From the cell containing the given text, extract its center point as (x, y) coordinate. 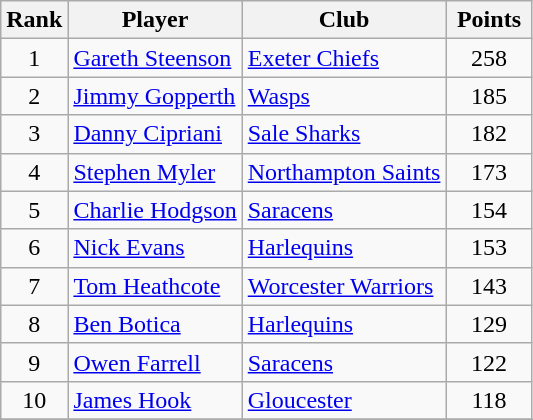
129 (489, 324)
Player (155, 20)
3 (34, 134)
173 (489, 172)
1 (34, 58)
Points (489, 20)
Worcester Warriors (344, 286)
Ben Botica (155, 324)
Gloucester (344, 400)
8 (34, 324)
Nick Evans (155, 248)
118 (489, 400)
Rank (34, 20)
185 (489, 96)
258 (489, 58)
Exeter Chiefs (344, 58)
Owen Farrell (155, 362)
7 (34, 286)
9 (34, 362)
Sale Sharks (344, 134)
154 (489, 210)
James Hook (155, 400)
Stephen Myler (155, 172)
182 (489, 134)
Club (344, 20)
2 (34, 96)
Tom Heathcote (155, 286)
Wasps (344, 96)
Charlie Hodgson (155, 210)
Gareth Steenson (155, 58)
Danny Cipriani (155, 134)
Jimmy Gopperth (155, 96)
5 (34, 210)
4 (34, 172)
153 (489, 248)
122 (489, 362)
Northampton Saints (344, 172)
10 (34, 400)
143 (489, 286)
6 (34, 248)
